Extract the (X, Y) coordinate from the center of the cell holding the provided text.  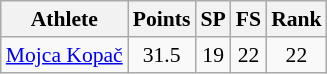
19 (212, 55)
SP (212, 19)
FS (248, 19)
31.5 (162, 55)
Rank (296, 19)
Athlete (64, 19)
Mojca Kopač (64, 55)
Points (162, 19)
